From the cell containing the given text, extract its center point as [x, y] coordinate. 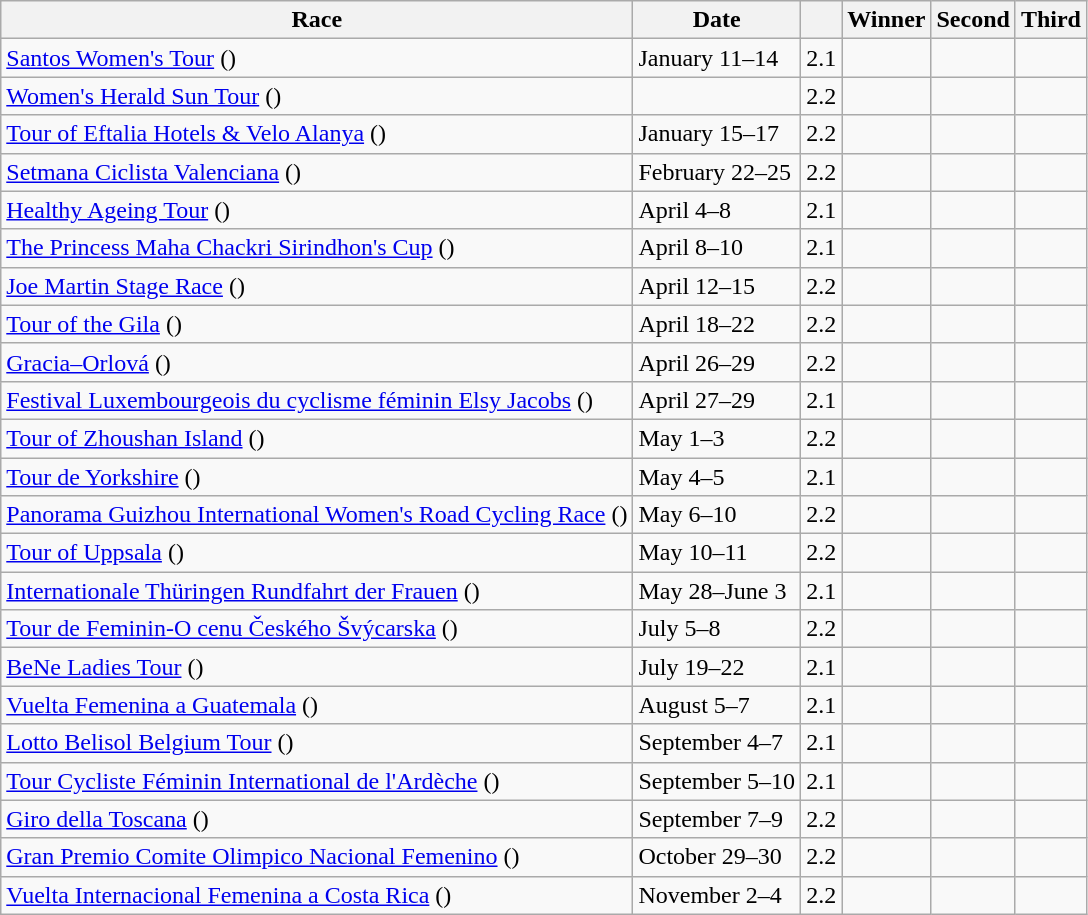
Third [1050, 20]
Women's Herald Sun Tour () [317, 96]
Santos Women's Tour () [317, 58]
October 29–30 [717, 857]
July 5–8 [717, 629]
May 6–10 [717, 515]
Gracia–Orlová () [317, 362]
April 18–22 [717, 324]
May 1–3 [717, 438]
Setmana Ciclista Valenciana () [317, 172]
September 7–9 [717, 819]
Panorama Guizhou International Women's Road Cycling Race () [317, 515]
Tour de Feminin-O cenu Českého Švýcarska () [317, 629]
Winner [886, 20]
Tour of Zhoushan Island () [317, 438]
April 27–29 [717, 400]
Vuelta Femenina a Guatemala () [317, 705]
Tour of Uppsala () [317, 553]
April 8–10 [717, 248]
Giro della Toscana () [317, 819]
Joe Martin Stage Race () [317, 286]
Vuelta Internacional Femenina a Costa Rica () [317, 895]
April 26–29 [717, 362]
February 22–25 [717, 172]
April 4–8 [717, 210]
BeNe Ladies Tour () [317, 667]
September 4–7 [717, 743]
November 2–4 [717, 895]
September 5–10 [717, 781]
Festival Luxembourgeois du cyclisme féminin Elsy Jacobs () [317, 400]
January 11–14 [717, 58]
Lotto Belisol Belgium Tour () [317, 743]
Tour de Yorkshire () [317, 477]
The Princess Maha Chackri Sirindhon's Cup () [317, 248]
Internationale Thüringen Rundfahrt der Frauen () [317, 591]
July 19–22 [717, 667]
January 15–17 [717, 134]
April 12–15 [717, 286]
Date [717, 20]
August 5–7 [717, 705]
Healthy Ageing Tour () [317, 210]
Second [973, 20]
May 10–11 [717, 553]
May 28–June 3 [717, 591]
Tour Cycliste Féminin International de l'Ardèche () [317, 781]
Tour of Eftalia Hotels & Velo Alanya () [317, 134]
Tour of the Gila () [317, 324]
Gran Premio Comite Olimpico Nacional Femenino () [317, 857]
Race [317, 20]
May 4–5 [717, 477]
